Search for the cell housing the specified text and yield its [x, y] center coordinate. 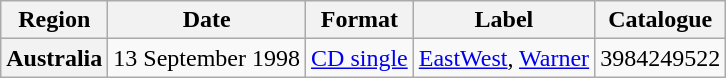
Date [207, 20]
13 September 1998 [207, 58]
Format [360, 20]
3984249522 [660, 58]
Label [504, 20]
CD single [360, 58]
Australia [54, 58]
Region [54, 20]
EastWest, Warner [504, 58]
Catalogue [660, 20]
